Output the (x, y) coordinate of the center of the cell containing the given text.  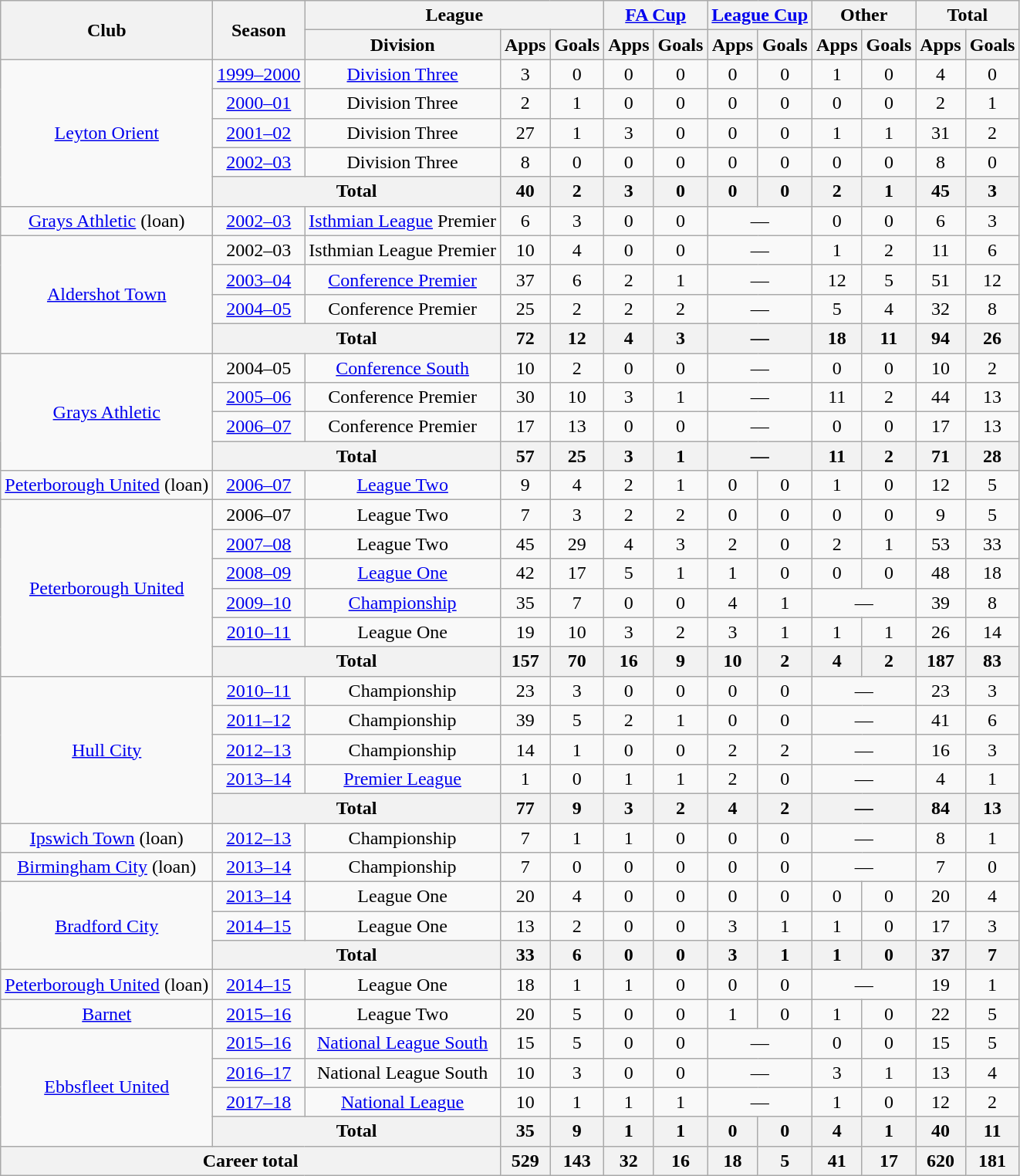
51 (941, 279)
57 (525, 456)
Aldershot Town (106, 294)
83 (992, 661)
42 (525, 573)
181 (992, 1161)
Ebbsfleet United (106, 1087)
157 (525, 661)
Other (864, 15)
2007–08 (259, 544)
Peterborough United (106, 588)
Career total (251, 1161)
Grays Athletic (loan) (106, 221)
143 (577, 1161)
31 (941, 133)
620 (941, 1161)
2000–01 (259, 103)
27 (525, 133)
2003–04 (259, 279)
529 (525, 1161)
Season (259, 30)
44 (941, 397)
National League (403, 1102)
2016–17 (259, 1073)
Birmingham City (loan) (106, 867)
94 (941, 338)
22 (941, 1014)
1999–2000 (259, 74)
2011–12 (259, 720)
Barnet (106, 1014)
Conference South (403, 368)
Club (106, 30)
72 (525, 338)
70 (577, 661)
30 (525, 397)
29 (577, 544)
2001–02 (259, 133)
Ipswich Town (loan) (106, 837)
2008–09 (259, 573)
2017–18 (259, 1102)
2009–10 (259, 603)
League Cup (760, 15)
71 (941, 456)
48 (941, 573)
Bradford City (106, 926)
84 (941, 808)
League (454, 15)
Hull City (106, 749)
Grays Athletic (106, 412)
77 (525, 808)
28 (992, 456)
2005–06 (259, 397)
187 (941, 661)
FA Cup (656, 15)
53 (941, 544)
Division (403, 45)
Premier League (403, 779)
Leyton Orient (106, 133)
